Capture the cell that displays the provided text and extract its (X, Y) central coordinate. 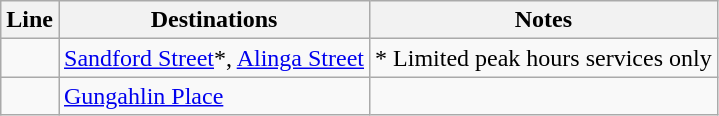
Gungahlin Place (214, 96)
Notes (544, 20)
Destinations (214, 20)
* Limited peak hours services only (544, 58)
Sandford Street*, Alinga Street (214, 58)
Line (30, 20)
